Search for the cell housing the specified text and yield its (X, Y) center coordinate. 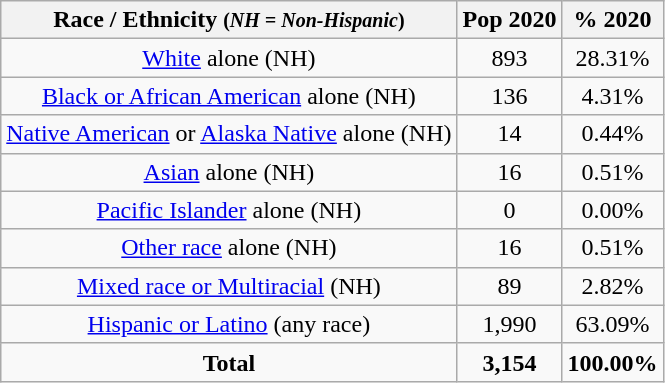
Pop 2020 (510, 20)
100.00% (612, 362)
White alone (NH) (229, 58)
2.82% (612, 286)
14 (510, 134)
Black or African American alone (NH) (229, 96)
28.31% (612, 58)
Total (229, 362)
Hispanic or Latino (any race) (229, 324)
Other race alone (NH) (229, 248)
Pacific Islander alone (NH) (229, 210)
0 (510, 210)
0.44% (612, 134)
63.09% (612, 324)
3,154 (510, 362)
893 (510, 58)
Race / Ethnicity (NH = Non-Hispanic) (229, 20)
0.00% (612, 210)
4.31% (612, 96)
% 2020 (612, 20)
1,990 (510, 324)
136 (510, 96)
Asian alone (NH) (229, 172)
Mixed race or Multiracial (NH) (229, 286)
Native American or Alaska Native alone (NH) (229, 134)
89 (510, 286)
